Search for the cell housing the specified text and yield its [X, Y] center coordinate. 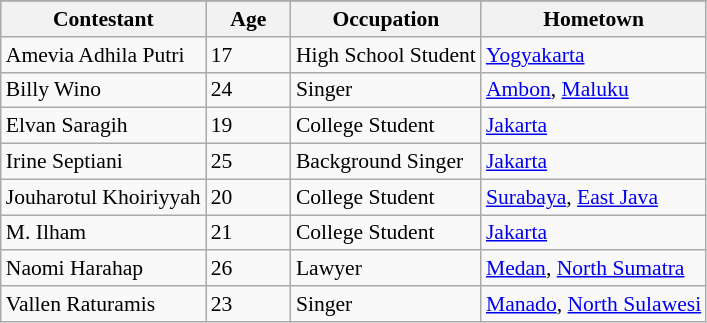
Manado, North Sulawesi [594, 304]
23 [248, 304]
M. Ilham [104, 233]
High School Student [386, 55]
20 [248, 197]
Contestant [104, 19]
Irine Septiani [104, 162]
21 [248, 233]
Medan, North Sumatra [594, 269]
17 [248, 55]
Vallen Raturamis [104, 304]
Lawyer [386, 269]
Amevia Adhila Putri [104, 55]
Background Singer [386, 162]
19 [248, 126]
Elvan Saragih [104, 126]
24 [248, 90]
Billy Wino [104, 90]
Jouharotul Khoiriyyah [104, 197]
Age [248, 19]
25 [248, 162]
26 [248, 269]
Naomi Harahap [104, 269]
Surabaya, East Java [594, 197]
Ambon, Maluku [594, 90]
Hometown [594, 19]
Occupation [386, 19]
Yogyakarta [594, 55]
